Extract the [X, Y] coordinate from the center of the cell holding the provided text.  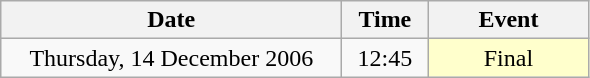
Time [385, 20]
Event [508, 20]
Final [508, 58]
Date [172, 20]
12:45 [385, 58]
Thursday, 14 December 2006 [172, 58]
